Capture the cell that displays the provided text and extract its [X, Y] central coordinate. 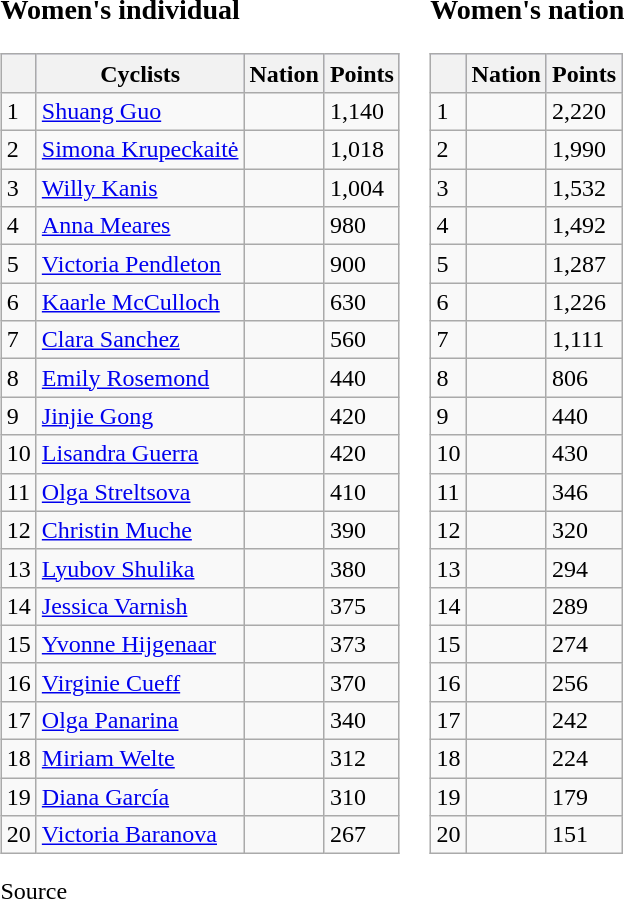
179 [584, 797]
320 [584, 530]
Olga Streltsova [140, 492]
Kaarle McCulloch [140, 302]
Miriam Welte [140, 759]
900 [362, 264]
Victoria Pendleton [140, 264]
267 [362, 835]
1,111 [584, 340]
1,140 [362, 111]
256 [584, 682]
274 [584, 644]
Shuang Guo [140, 111]
Victoria Baranova [140, 835]
289 [584, 606]
Lyubov Shulika [140, 568]
390 [362, 530]
Christin Muche [140, 530]
294 [584, 568]
Cyclists [140, 73]
Simona Krupeckaitė [140, 150]
380 [362, 568]
1,287 [584, 264]
Anna Meares [140, 226]
1,990 [584, 150]
1,532 [584, 188]
346 [584, 492]
560 [362, 340]
375 [362, 606]
242 [584, 720]
Diana García [140, 797]
1,492 [584, 226]
Willy Kanis [140, 188]
224 [584, 759]
2,220 [584, 111]
310 [362, 797]
Jessica Varnish [140, 606]
1,018 [362, 150]
Olga Panarina [140, 720]
630 [362, 302]
373 [362, 644]
Emily Rosemond [140, 378]
430 [584, 454]
Lisandra Guerra [140, 454]
340 [362, 720]
370 [362, 682]
Yvonne Hijgenaar [140, 644]
Jinjie Gong [140, 416]
312 [362, 759]
Virginie Cueff [140, 682]
Clara Sanchez [140, 340]
410 [362, 492]
1,004 [362, 188]
980 [362, 226]
1,226 [584, 302]
151 [584, 835]
806 [584, 378]
